From the cell containing the given text, extract its center point as [X, Y] coordinate. 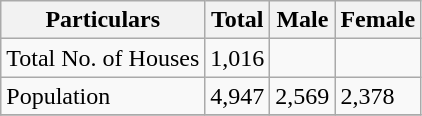
2,378 [378, 96]
Population [103, 96]
Particulars [103, 20]
Female [378, 20]
1,016 [238, 58]
Total No. of Houses [103, 58]
Total [238, 20]
2,569 [302, 96]
Male [302, 20]
4,947 [238, 96]
